Return the (x, y) coordinate for the center point of the cell that contains the specified text.  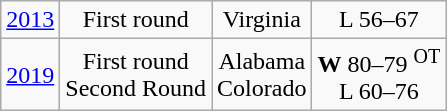
W 80–79 OTL 60–76 (379, 75)
AlabamaColorado (262, 75)
2019 (30, 75)
First round (136, 20)
Virginia (262, 20)
2013 (30, 20)
First roundSecond Round (136, 75)
L 56–67 (379, 20)
